Extract the [x, y] coordinate from the center of the cell holding the provided text.  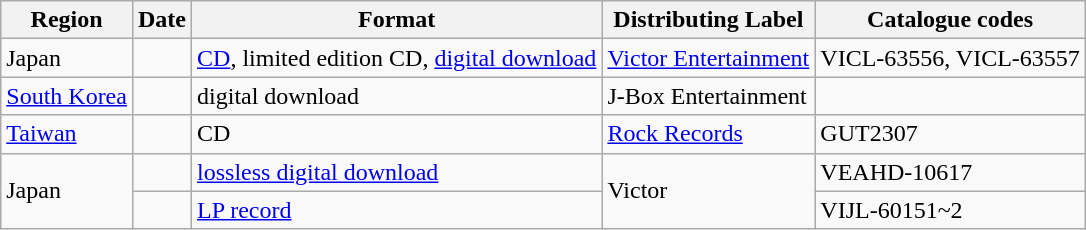
Taiwan [67, 134]
Format [397, 20]
J-Box Entertainment [708, 96]
digital download [397, 96]
Victor [708, 191]
LP record [397, 210]
VEAHD-10617 [950, 172]
Distributing Label [708, 20]
VIJL-60151~2 [950, 210]
GUT2307 [950, 134]
Date [162, 20]
Catalogue codes [950, 20]
Region [67, 20]
Victor Entertainment [708, 58]
lossless digital download [397, 172]
CD, limited edition CD, digital download [397, 58]
VICL-63556, VICL-63557 [950, 58]
Rock Records [708, 134]
CD [397, 134]
South Korea [67, 96]
